From the cell containing the given text, extract its center point as (x, y) coordinate. 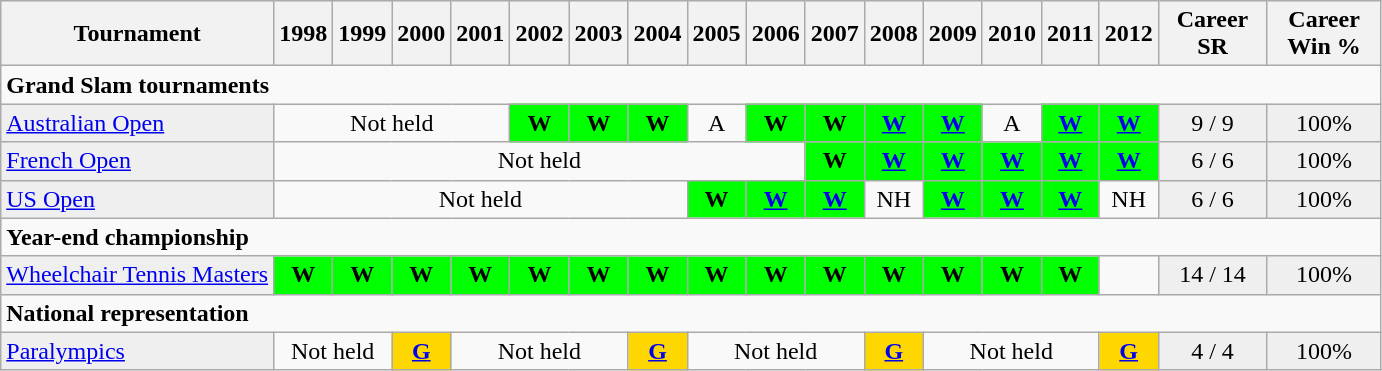
Wheelchair Tennis Masters (138, 275)
1999 (362, 34)
14 / 14 (1212, 275)
2008 (894, 34)
2012 (1128, 34)
2009 (952, 34)
2010 (1012, 34)
National representation (692, 313)
2003 (598, 34)
1998 (304, 34)
4 / 4 (1212, 351)
2001 (480, 34)
2005 (716, 34)
Career SR (1212, 34)
9 / 9 (1212, 123)
Tournament (138, 34)
US Open (138, 199)
2002 (540, 34)
Year-end championship (692, 237)
2004 (658, 34)
Career Win % (1324, 34)
2007 (834, 34)
2006 (776, 34)
Paralympics (138, 351)
2011 (1070, 34)
Australian Open (138, 123)
French Open (138, 161)
Grand Slam tournaments (692, 85)
2000 (422, 34)
